Pinpoint the cell where the given text exists, returning its [x, y] midpoint coordinate. 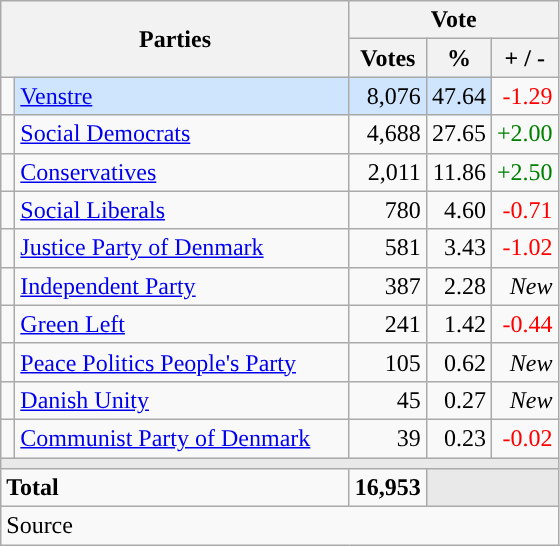
Justice Party of Denmark [182, 248]
-0.44 [524, 324]
-1.02 [524, 248]
% [458, 58]
+ / - [524, 58]
45 [388, 400]
581 [388, 248]
16,953 [388, 488]
Social Liberals [182, 210]
Social Democrats [182, 134]
Venstre [182, 96]
Votes [388, 58]
39 [388, 438]
+2.50 [524, 172]
2.28 [458, 286]
27.65 [458, 134]
387 [388, 286]
Source [280, 526]
4,688 [388, 134]
Independent Party [182, 286]
Parties [176, 39]
-0.71 [524, 210]
105 [388, 362]
0.27 [458, 400]
11.86 [458, 172]
Green Left [182, 324]
780 [388, 210]
Conservatives [182, 172]
Peace Politics People's Party [182, 362]
-1.29 [524, 96]
47.64 [458, 96]
0.23 [458, 438]
Vote [454, 20]
241 [388, 324]
0.62 [458, 362]
1.42 [458, 324]
4.60 [458, 210]
3.43 [458, 248]
-0.02 [524, 438]
8,076 [388, 96]
Total [176, 488]
2,011 [388, 172]
Danish Unity [182, 400]
Communist Party of Denmark [182, 438]
+2.00 [524, 134]
